Extract the [x, y] coordinate from the center of the cell holding the provided text.  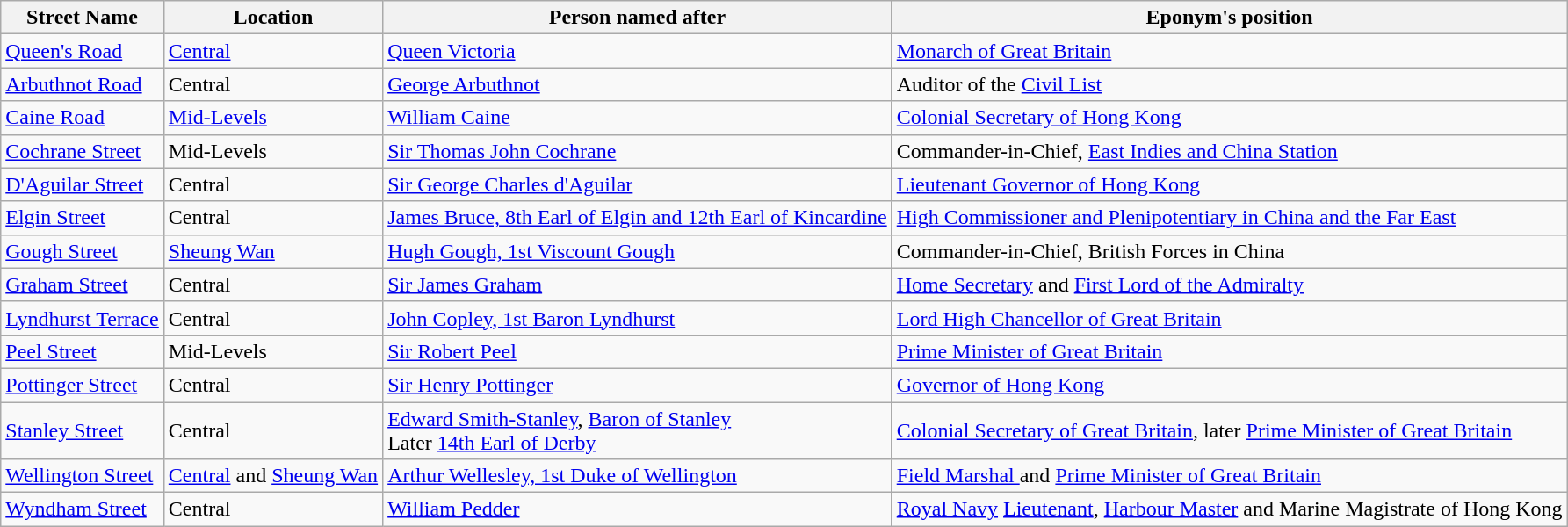
Commander-in-Chief, British Forces in China [1230, 251]
George Arbuthnot [638, 84]
Field Marshal and Prime Minister of Great Britain [1230, 476]
Gough Street [83, 251]
Prime Minister of Great Britain [1230, 351]
Home Secretary and First Lord of the Admiralty [1230, 285]
Commander-in-Chief, East Indies and China Station [1230, 151]
Queen's Road [83, 51]
Sir Henry Pottinger [638, 385]
High Commissioner and Plenipotentiary in China and the Far East [1230, 218]
Stanley Street [83, 430]
Graham Street [83, 285]
Colonial Secretary of Great Britain, later Prime Minister of Great Britain [1230, 430]
D'Aguilar Street [83, 184]
Lieutenant Governor of Hong Kong [1230, 184]
Location [272, 18]
Arthur Wellesley, 1st Duke of Wellington [638, 476]
Governor of Hong Kong [1230, 385]
Peel Street [83, 351]
Auditor of the Civil List [1230, 84]
William Caine [638, 118]
John Copley, 1st Baron Lyndhurst [638, 318]
Colonial Secretary of Hong Kong [1230, 118]
Caine Road [83, 118]
Street Name [83, 18]
Lord High Chancellor of Great Britain [1230, 318]
Person named after [638, 18]
Edward Smith-Stanley, Baron of StanleyLater 14th Earl of Derby [638, 430]
Central and Sheung Wan [272, 476]
Eponym's position [1230, 18]
Hugh Gough, 1st Viscount Gough [638, 251]
Wellington Street [83, 476]
Elgin Street [83, 218]
Sir James Graham [638, 285]
Sheung Wan [272, 251]
Royal Navy Lieutenant, Harbour Master and Marine Magistrate of Hong Kong [1230, 509]
Monarch of Great Britain [1230, 51]
Sir George Charles d'Aguilar [638, 184]
Arbuthnot Road [83, 84]
Sir Thomas John Cochrane [638, 151]
Queen Victoria [638, 51]
Cochrane Street [83, 151]
James Bruce, 8th Earl of Elgin and 12th Earl of Kincardine [638, 218]
Lyndhurst Terrace [83, 318]
Sir Robert Peel [638, 351]
Pottinger Street [83, 385]
Wyndham Street [83, 509]
William Pedder [638, 509]
